Output the (X, Y) coordinate of the center of the cell containing the given text.  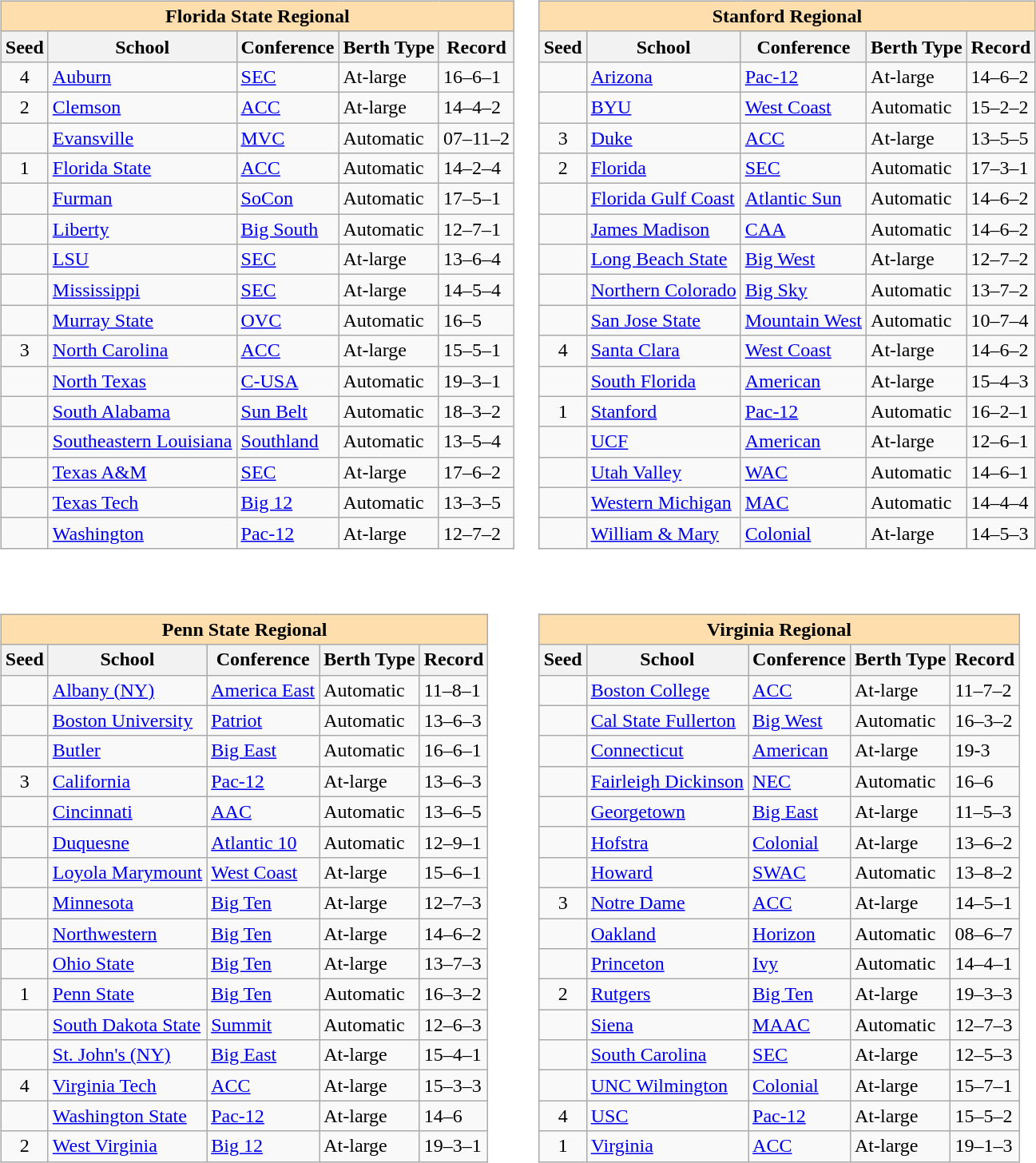
Penn State Regional (244, 629)
Fairleigh Dickinson (667, 781)
Cal State Fullerton (667, 720)
Notre Dame (667, 903)
Long Beach State (663, 260)
18–3–2 (476, 411)
17–6–2 (476, 472)
Atlantic Sun (804, 199)
William & Mary (663, 533)
19–3–3 (985, 994)
Florida State (142, 169)
Loyola Marymount (127, 872)
11–5–3 (985, 812)
Ivy (800, 964)
Northwestern (127, 934)
MAC (804, 502)
Evansville (142, 138)
13–7–2 (1001, 290)
Santa Clara (663, 351)
Washington State (127, 1116)
13–6–5 (454, 812)
Texas Tech (142, 502)
Florida (663, 169)
Mississippi (142, 290)
Duquesne (127, 842)
South Florida (663, 381)
Northern Colorado (663, 290)
Clemson (142, 107)
15–4–3 (1001, 381)
Florida State Regional (257, 16)
16–2–1 (1001, 411)
14–5–1 (985, 903)
USC (667, 1116)
AAC (264, 812)
North Carolina (142, 351)
19–1–3 (985, 1146)
UNC Wilmington (667, 1086)
South Carolina (667, 1055)
Summit (264, 1025)
North Texas (142, 381)
Texas A&M (142, 472)
14–4–1 (985, 964)
Howard (667, 872)
Hofstra (667, 842)
Arizona (663, 77)
West Virginia (127, 1146)
California (127, 781)
12–5–3 (985, 1055)
14–5–4 (476, 290)
Utah Valley (663, 472)
MVC (288, 138)
Cincinnati (127, 812)
12–9–1 (454, 842)
14–4–4 (1001, 502)
14–6 (454, 1116)
17–5–1 (476, 199)
MAAC (800, 1025)
Princeton (667, 964)
Atlantic 10 (264, 842)
Liberty (142, 229)
16–5 (476, 320)
Mountain West (804, 320)
13–7–3 (454, 964)
10–7–4 (1001, 320)
LSU (142, 260)
13–3–5 (476, 502)
13–5–5 (1001, 138)
11–8–1 (454, 690)
12–6–3 (454, 1025)
Southland (288, 442)
13–6–4 (476, 260)
Horizon (800, 934)
12–7–1 (476, 229)
14–5–3 (1001, 533)
Albany (NY) (127, 690)
17–3–1 (1001, 169)
UCF (663, 442)
Southeastern Louisiana (142, 442)
13–6–2 (985, 842)
12–6–1 (1001, 442)
Stanford Regional (788, 16)
Virginia Regional (780, 629)
SoCon (288, 199)
South Alabama (142, 411)
James Madison (663, 229)
St. John's (NY) (127, 1055)
Butler (127, 751)
Sun Belt (288, 411)
15–7–1 (985, 1086)
Connecticut (667, 751)
WAC (804, 472)
Patriot (264, 720)
Stanford (663, 411)
Penn State (127, 994)
America East (264, 690)
SWAC (800, 872)
Rutgers (667, 994)
16–6 (985, 781)
OVC (288, 320)
Virginia (667, 1146)
13–5–4 (476, 442)
Boston College (667, 690)
14–4–2 (476, 107)
Boston University (127, 720)
Ohio State (127, 964)
Washington (142, 533)
15–6–1 (454, 872)
07–11–2 (476, 138)
Siena (667, 1025)
Georgetown (667, 812)
Auburn (142, 77)
08–6–7 (985, 934)
15–2–2 (1001, 107)
South Dakota State (127, 1025)
BYU (663, 107)
Virginia Tech (127, 1086)
15–3–3 (454, 1086)
15–4–1 (454, 1055)
NEC (800, 781)
CAA (804, 229)
14–2–4 (476, 169)
15–5–1 (476, 351)
Western Michigan (663, 502)
Florida Gulf Coast (663, 199)
14–6–1 (1001, 472)
Minnesota (127, 903)
Furman (142, 199)
San Jose State (663, 320)
Duke (663, 138)
Murray State (142, 320)
19-3 (985, 751)
Big Sky (804, 290)
15–5–2 (985, 1116)
C-USA (288, 381)
Oakland (667, 934)
11–7–2 (985, 690)
Big South (288, 229)
13–8–2 (985, 872)
